Extract the (x, y) coordinate from the center of the cell holding the provided text.  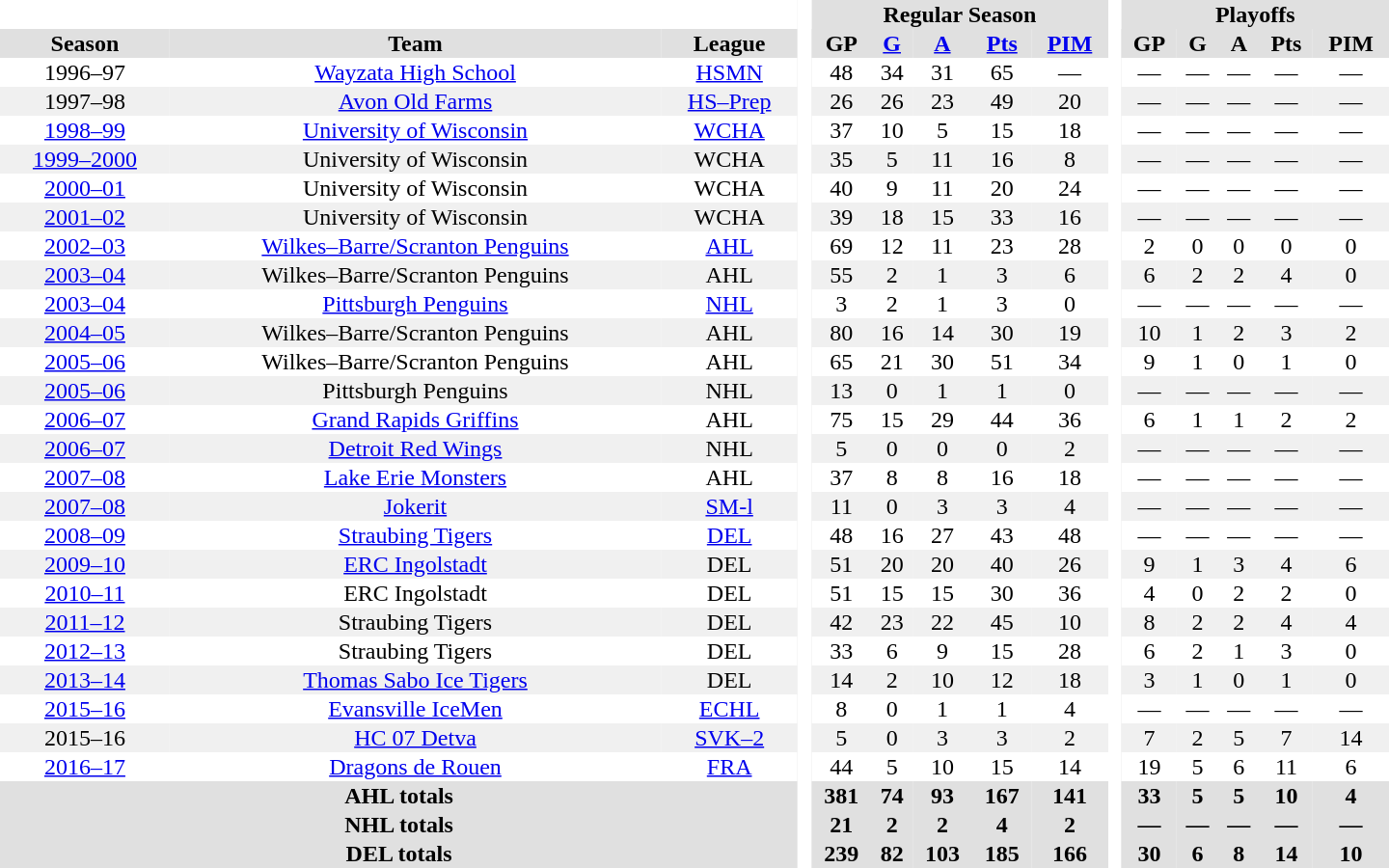
55 (841, 275)
Jokerit (415, 506)
2012–13 (85, 651)
ECHL (729, 709)
24 (1071, 188)
2010–11 (85, 593)
1997–98 (85, 101)
39 (841, 217)
Avon Old Farms (415, 101)
239 (841, 854)
166 (1071, 854)
167 (1002, 796)
42 (841, 622)
29 (942, 420)
69 (841, 246)
80 (841, 333)
Detroit Red Wings (415, 448)
Lake Erie Monsters (415, 477)
43 (1002, 535)
2002–03 (85, 246)
49 (1002, 101)
1998–99 (85, 130)
103 (942, 854)
381 (841, 796)
SM-l (729, 506)
Wayzata High School (415, 72)
22 (942, 622)
2016–17 (85, 767)
185 (1002, 854)
45 (1002, 622)
13 (841, 391)
75 (841, 420)
2001–02 (85, 217)
2000–01 (85, 188)
2009–10 (85, 564)
League (729, 43)
27 (942, 535)
SVK–2 (729, 738)
DEL totals (399, 854)
141 (1071, 796)
Team (415, 43)
1999–2000 (85, 159)
2008–09 (85, 535)
Playoffs (1256, 14)
HS–Prep (729, 101)
35 (841, 159)
1996–97 (85, 72)
93 (942, 796)
NHL totals (399, 825)
Dragons de Rouen (415, 767)
2004–05 (85, 333)
74 (891, 796)
HSMN (729, 72)
HC 07 Detva (415, 738)
2011–12 (85, 622)
Grand Rapids Griffins (415, 420)
2013–14 (85, 680)
AHL totals (399, 796)
82 (891, 854)
Regular Season (959, 14)
31 (942, 72)
Season (85, 43)
Thomas Sabo Ice Tigers (415, 680)
FRA (729, 767)
Evansville IceMen (415, 709)
